Return (x, y) of the center of cell containing provided text 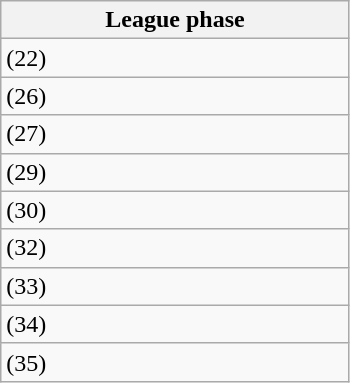
(33) (176, 286)
League phase (176, 20)
(26) (176, 96)
(34) (176, 324)
(32) (176, 248)
(30) (176, 210)
(27) (176, 134)
(29) (176, 172)
(22) (176, 58)
(35) (176, 362)
